From the cell containing the given text, extract its center point as (x, y) coordinate. 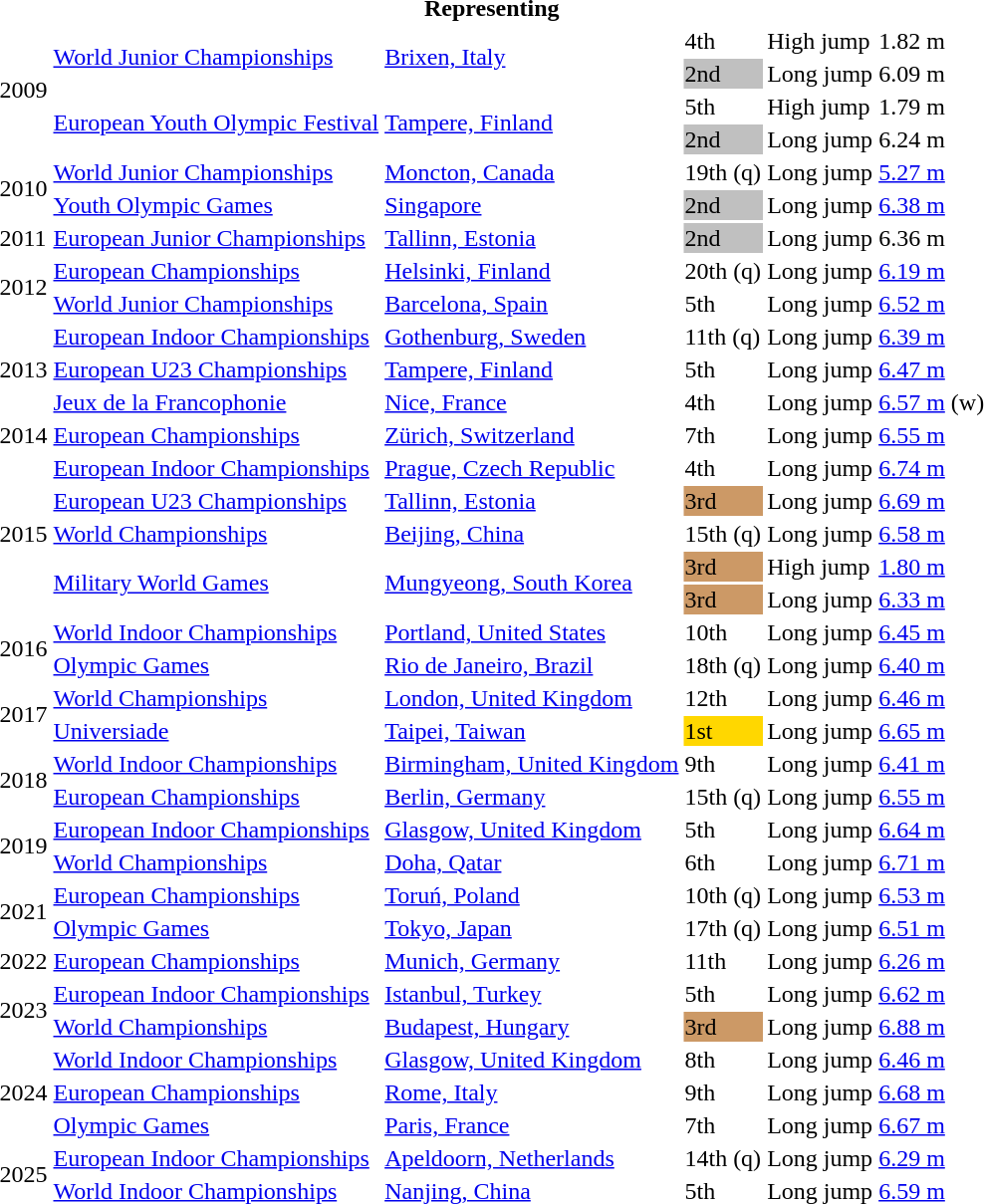
Toruń, Poland (532, 895)
Tokyo, Japan (532, 928)
Brixen, Italy (532, 58)
Universiade (216, 731)
London, United Kingdom (532, 698)
10th (q) (723, 895)
17th (q) (723, 928)
14th (q) (723, 1158)
1st (723, 731)
Beijing, China (532, 534)
11th (q) (723, 337)
Barcelona, Spain (532, 304)
Budapest, Hungary (532, 1027)
19th (q) (723, 172)
Doha, Qatar (532, 862)
Berlin, Germany (532, 797)
Rome, Italy (532, 1092)
18th (q) (723, 665)
Moncton, Canada (532, 172)
12th (723, 698)
Youth Olympic Games (216, 205)
Apeldoorn, Netherlands (532, 1158)
Birmingham, United Kingdom (532, 764)
Zürich, Switzerland (532, 435)
Istanbul, Turkey (532, 994)
Rio de Janeiro, Brazil (532, 665)
Prague, Czech Republic (532, 468)
Singapore (532, 205)
Mungyeong, South Korea (532, 584)
8th (723, 1060)
10th (723, 632)
Portland, United States (532, 632)
Gothenburg, Sweden (532, 337)
Taipei, Taiwan (532, 731)
11th (723, 961)
European Youth Olympic Festival (216, 123)
Jeux de la Francophonie (216, 402)
6th (723, 862)
European Junior Championships (216, 238)
Munich, Germany (532, 961)
Paris, France (532, 1125)
20th (q) (723, 271)
Helsinki, Finland (532, 271)
Military World Games (216, 584)
Nice, France (532, 402)
